Find where the given text appears and provide that cell's center as [x, y] coordinate. 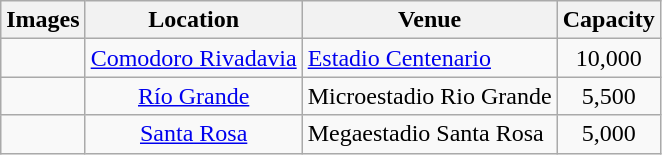
Venue [430, 20]
5,000 [608, 134]
Río Grande [194, 96]
5,500 [608, 96]
Images [43, 20]
Location [194, 20]
Capacity [608, 20]
Estadio Centenario [430, 58]
10,000 [608, 58]
Santa Rosa [194, 134]
Comodoro Rivadavia [194, 58]
Megaestadio Santa Rosa [430, 134]
Microestadio Rio Grande [430, 96]
